Locate the cell with the specified text and output its [x, y] center coordinate. 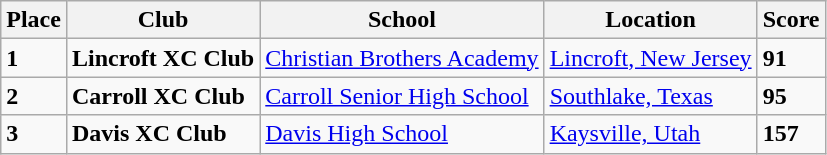
Davis XC Club [162, 134]
157 [791, 134]
2 [34, 96]
Lincroft, New Jersey [650, 58]
95 [791, 96]
Club [162, 20]
Southlake, Texas [650, 96]
Carroll XC Club [162, 96]
Score [791, 20]
Christian Brothers Academy [402, 58]
Location [650, 20]
Place [34, 20]
91 [791, 58]
Carroll Senior High School [402, 96]
Davis High School [402, 134]
Lincroft XC Club [162, 58]
1 [34, 58]
School [402, 20]
3 [34, 134]
Kaysville, Utah [650, 134]
